Pinpoint the cell where the given text exists, returning its (x, y) midpoint coordinate. 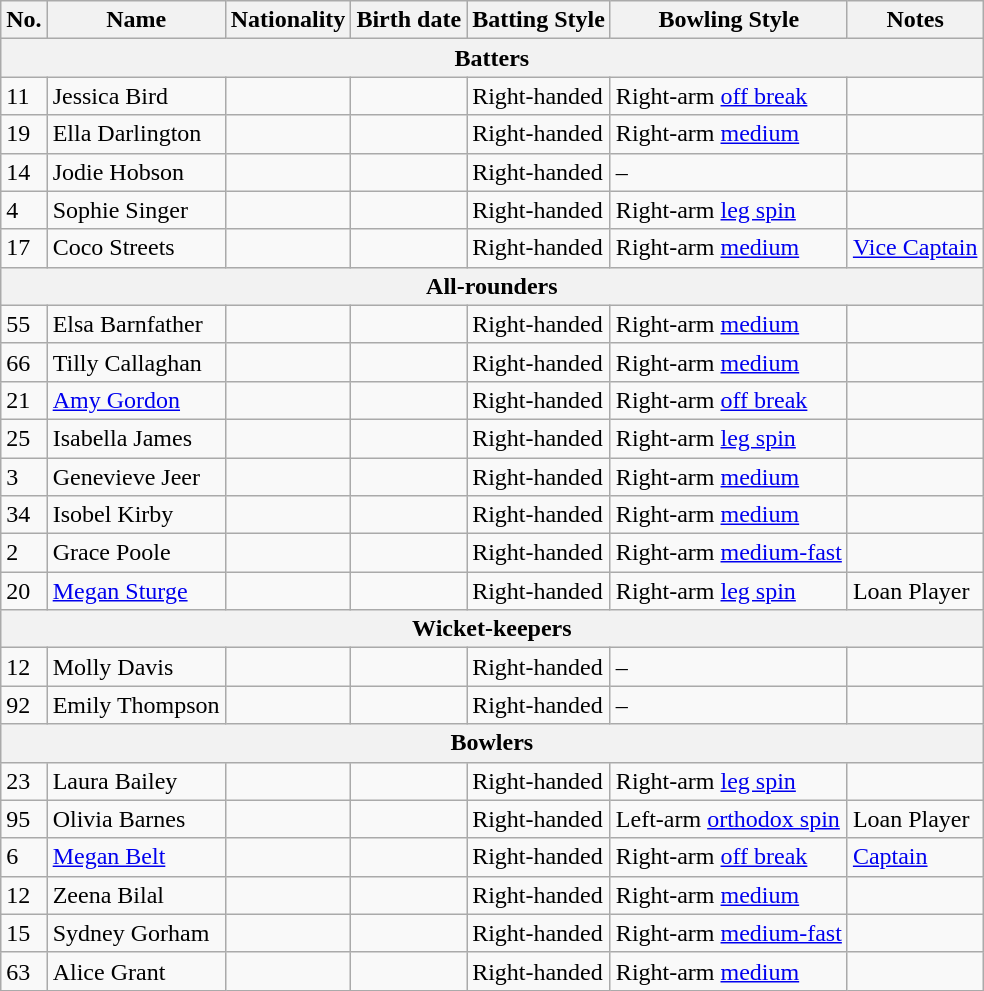
Sydney Gorham (136, 933)
3 (24, 477)
25 (24, 438)
4 (24, 210)
21 (24, 400)
95 (24, 819)
Alice Grant (136, 971)
Emily Thompson (136, 705)
20 (24, 591)
19 (24, 134)
Birth date (409, 20)
Batters (492, 58)
Grace Poole (136, 553)
66 (24, 362)
Wicket-keepers (492, 629)
Nationality (288, 20)
15 (24, 933)
Olivia Barnes (136, 819)
Elsa Barnfather (136, 324)
Zeena Bilal (136, 895)
Genevieve Jeer (136, 477)
92 (24, 705)
No. (24, 20)
Batting Style (539, 20)
Laura Bailey (136, 781)
14 (24, 172)
34 (24, 515)
Megan Belt (136, 857)
2 (24, 553)
Amy Gordon (136, 400)
Molly Davis (136, 667)
Jodie Hobson (136, 172)
Isobel Kirby (136, 515)
All-rounders (492, 286)
Left-arm orthodox spin (728, 819)
Vice Captain (915, 248)
23 (24, 781)
Jessica Bird (136, 96)
Name (136, 20)
Ella Darlington (136, 134)
Bowling Style (728, 20)
Coco Streets (136, 248)
Sophie Singer (136, 210)
63 (24, 971)
55 (24, 324)
Captain (915, 857)
6 (24, 857)
Isabella James (136, 438)
17 (24, 248)
Megan Sturge (136, 591)
11 (24, 96)
Bowlers (492, 743)
Tilly Callaghan (136, 362)
Notes (915, 20)
